Search for the cell housing the specified text and yield its (x, y) center coordinate. 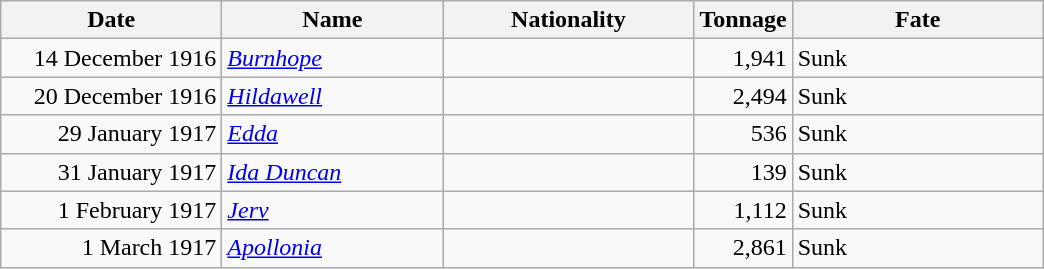
536 (743, 134)
20 December 1916 (112, 96)
Hildawell (332, 96)
Ida Duncan (332, 172)
Tonnage (743, 20)
1,941 (743, 58)
Name (332, 20)
2,861 (743, 248)
Burnhope (332, 58)
1 February 1917 (112, 210)
29 January 1917 (112, 134)
Jerv (332, 210)
Nationality (568, 20)
Date (112, 20)
139 (743, 172)
Fate (918, 20)
1,112 (743, 210)
2,494 (743, 96)
1 March 1917 (112, 248)
Apollonia (332, 248)
Edda (332, 134)
14 December 1916 (112, 58)
31 January 1917 (112, 172)
